Capture the cell that displays the provided text and extract its [x, y] central coordinate. 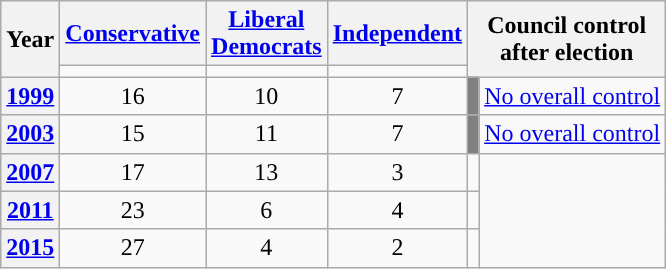
10 [267, 96]
2015 [30, 248]
27 [133, 248]
Independent [397, 34]
3 [397, 172]
15 [133, 134]
2007 [30, 172]
16 [133, 96]
2 [397, 248]
6 [267, 210]
Council controlafter election [567, 39]
1999 [30, 96]
17 [133, 172]
13 [267, 172]
Conservative [133, 34]
23 [133, 210]
Liberal Democrats [267, 34]
11 [267, 134]
2003 [30, 134]
Year [30, 39]
2011 [30, 210]
